Search for the cell housing the specified text and yield its [X, Y] center coordinate. 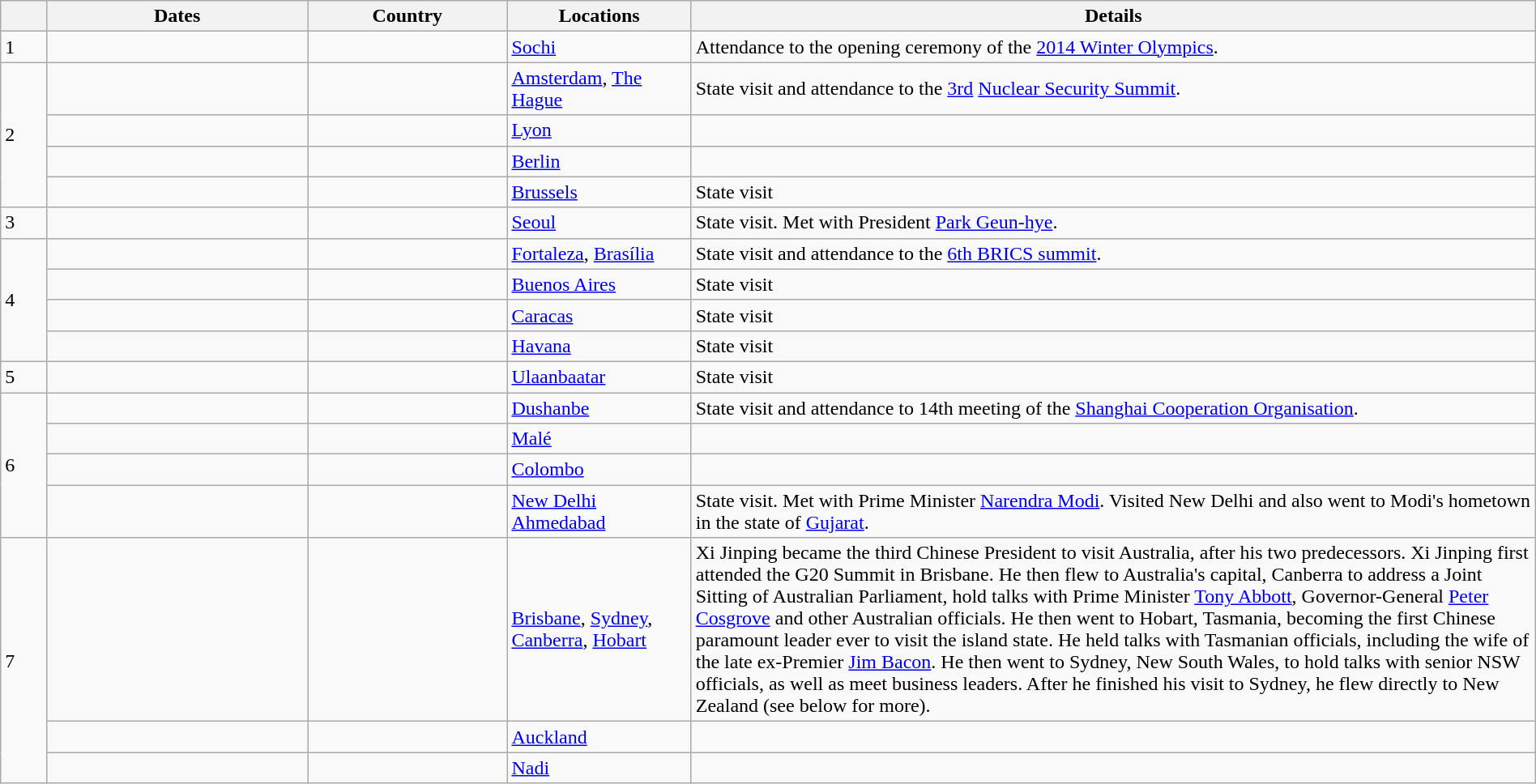
Attendance to the opening ceremony of the 2014 Winter Olympics. [1113, 47]
Berlin [599, 161]
2 [24, 134]
Country [407, 16]
Sochi [599, 47]
3 [24, 223]
Dushanbe [599, 407]
5 [24, 377]
Lyon [599, 130]
Brisbane, Sydney, Canberra, Hobart [599, 630]
Auckland [599, 737]
State visit and attendance to 14th meeting of the Shanghai Cooperation Organisation. [1113, 407]
Fortaleza, Brasília [599, 254]
Details [1113, 16]
Locations [599, 16]
Buenos Aires [599, 284]
1 [24, 47]
Amsterdam, The Hague [599, 89]
State visit and attendance to the 6th BRICS summit. [1113, 254]
Colombo [599, 470]
Malé [599, 439]
Nadi [599, 768]
Brussels [599, 192]
6 [24, 465]
State visit and attendance to the 3rd Nuclear Security Summit. [1113, 89]
State visit. Met with President Park Geun-hye. [1113, 223]
Ulaanbaatar [599, 377]
State visit. Met with Prime Minister Narendra Modi. Visited New Delhi and also went to Modi's hometown in the state of Gujarat. [1113, 512]
Caracas [599, 315]
Seoul [599, 223]
4 [24, 300]
7 [24, 661]
New DelhiAhmedabad [599, 512]
Havana [599, 346]
Dates [177, 16]
